Find where the given text appears and provide that cell's center as (X, Y) coordinate. 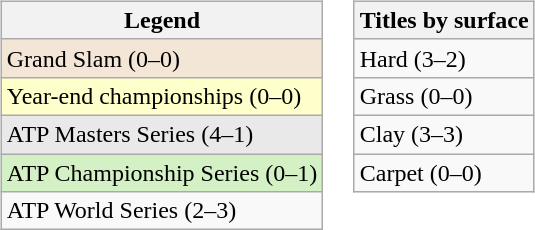
ATP Masters Series (4–1) (162, 134)
ATP World Series (2–3) (162, 211)
Year-end championships (0–0) (162, 96)
Clay (3–3) (444, 134)
Legend (162, 20)
ATP Championship Series (0–1) (162, 173)
Titles by surface (444, 20)
Grass (0–0) (444, 96)
Carpet (0–0) (444, 173)
Grand Slam (0–0) (162, 58)
Hard (3–2) (444, 58)
